Determine the [X, Y] coordinate at the center of the cell enclosing the given text.  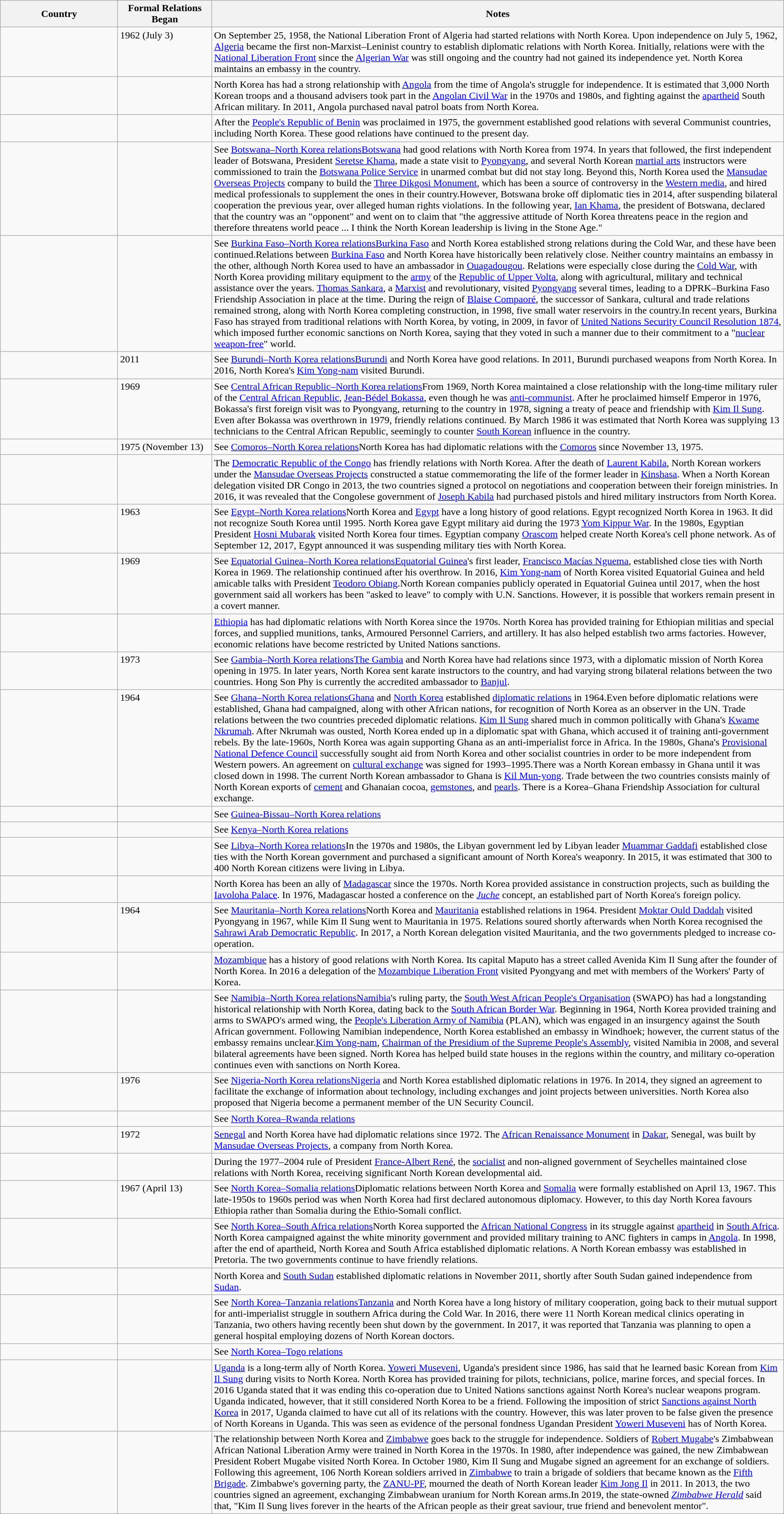
North Korea and South Sudan established diplomatic relations in November 2011, shortly after South Sudan gained independence from Sudan. [498, 1281]
See Guinea-Bissau–North Korea relations [498, 814]
See Comoros–North Korea relationsNorth Korea has had diplomatic relations with the Comoros since November 13, 1975. [498, 447]
1972 [165, 1140]
See North Korea–Rwanda relations [498, 1119]
1975 (November 13) [165, 447]
1967 (April 13) [165, 1199]
Formal Relations Began [165, 14]
2011 [165, 365]
See Kenya–North Korea relations [498, 830]
1973 [165, 671]
1976 [165, 1092]
1963 [165, 529]
1962 (July 3) [165, 52]
See North Korea–Togo relations [498, 1352]
Notes [498, 14]
Country [59, 14]
